For the text-containing cell, return its midpoint in (x, y) coordinate format. 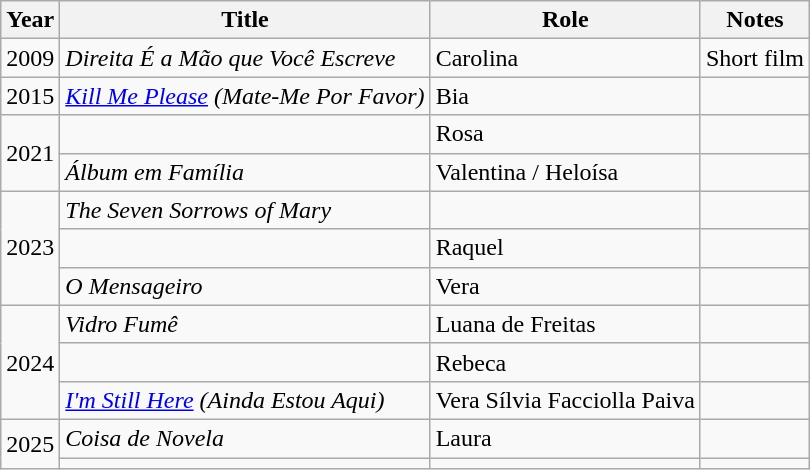
Title (245, 20)
Raquel (565, 248)
I'm Still Here (Ainda Estou Aqui) (245, 400)
Vidro Fumê (245, 324)
2009 (30, 58)
2021 (30, 153)
Carolina (565, 58)
2023 (30, 248)
Year (30, 20)
2024 (30, 362)
Rosa (565, 134)
Vera Sílvia Facciolla Paiva (565, 400)
Short film (754, 58)
O Mensageiro (245, 286)
2025 (30, 444)
Vera (565, 286)
Bia (565, 96)
Rebeca (565, 362)
Coisa de Novela (245, 438)
2015 (30, 96)
Valentina / Heloísa (565, 172)
Laura (565, 438)
Direita É a Mão que Você Escreve (245, 58)
Luana de Freitas (565, 324)
Notes (754, 20)
Álbum em Família (245, 172)
The Seven Sorrows of Mary (245, 210)
Kill Me Please (Mate-Me Por Favor) (245, 96)
Role (565, 20)
